Locate the cell with the specified text and output its (X, Y) center coordinate. 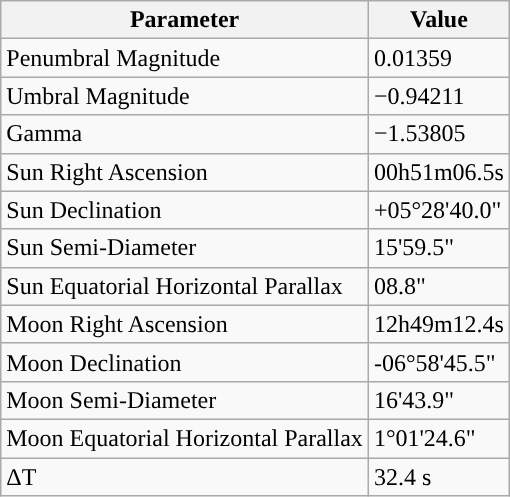
-06°58'45.5" (438, 362)
Parameter (185, 20)
Sun Declination (185, 210)
Sun Semi-Diameter (185, 248)
Value (438, 20)
0.01359 (438, 58)
−0.94211 (438, 96)
16'43.9" (438, 400)
Moon Right Ascension (185, 324)
+05°28'40.0" (438, 210)
12h49m12.4s (438, 324)
Sun Equatorial Horizontal Parallax (185, 286)
Moon Equatorial Horizontal Parallax (185, 438)
Penumbral Magnitude (185, 58)
32.4 s (438, 477)
15'59.5" (438, 248)
1°01'24.6" (438, 438)
00h51m06.5s (438, 172)
Gamma (185, 134)
ΔT (185, 477)
Umbral Magnitude (185, 96)
Sun Right Ascension (185, 172)
Moon Semi-Diameter (185, 400)
08.8" (438, 286)
Moon Declination (185, 362)
−1.53805 (438, 134)
